Identify which cell holds the provided text, then report its (x, y) central coordinate. 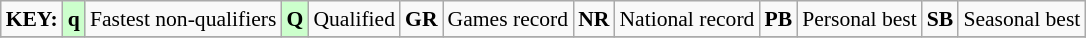
Personal best (860, 19)
Seasonal best (1022, 19)
PB (778, 19)
GR (422, 19)
Games record (508, 19)
SB (940, 19)
Fastest non-qualifiers (184, 19)
National record (686, 19)
NR (594, 19)
q (74, 19)
Qualified (354, 19)
Q (294, 19)
KEY: (32, 19)
